For the text-containing cell, return its midpoint in (x, y) coordinate format. 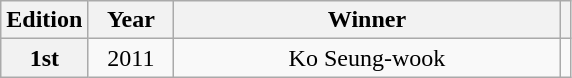
Ko Seung-wook (367, 58)
Year (131, 20)
Edition (44, 20)
1st (44, 58)
Winner (367, 20)
2011 (131, 58)
